Locate the cell with the specified text and output its (x, y) center coordinate. 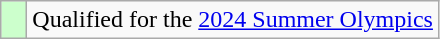
Qualified for the 2024 Summer Olympics (233, 20)
